For the text-containing cell, return its midpoint in (X, Y) coordinate format. 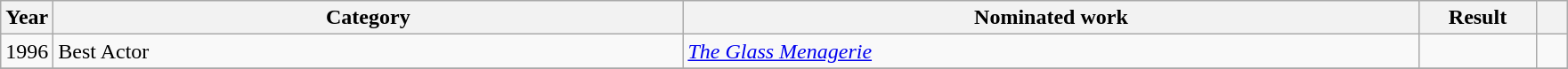
Best Actor (369, 51)
The Glass Menagerie (1051, 51)
Category (369, 18)
Result (1478, 18)
1996 (27, 51)
Year (27, 18)
Nominated work (1051, 18)
